Find where the given text appears and provide that cell's center as [x, y] coordinate. 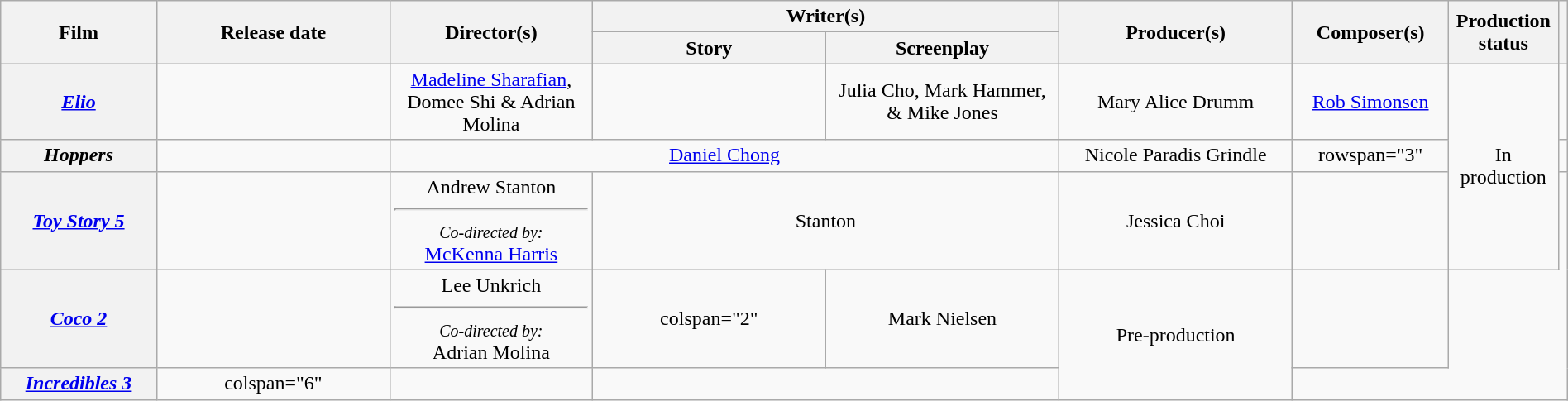
Hoppers [79, 155]
Nicole Paradis Grindle [1176, 155]
colspan="6" [273, 384]
In production [1503, 167]
Stanton [825, 220]
rowspan="3" [1371, 155]
Madeline Sharafian, Domee Shi & Adrian Molina [491, 102]
Film [79, 32]
Mark Nielsen [942, 319]
Jessica Choi [1176, 220]
Writer(s) [825, 17]
Toy Story 5 [79, 220]
Coco 2 [79, 319]
Story [709, 48]
Andrew StantonCo-directed by:McKenna Harris [491, 220]
Release date [273, 32]
Pre-production [1176, 334]
Director(s) [491, 32]
Elio [79, 102]
colspan="2" [709, 319]
Rob Simonsen [1371, 102]
Screenplay [942, 48]
Producer(s) [1176, 32]
Production status [1503, 32]
Composer(s) [1371, 32]
Julia Cho, Mark Hammer, & Mike Jones [942, 102]
Daniel Chong [724, 155]
Lee UnkrichCo-directed by:Adrian Molina [491, 319]
Mary Alice Drumm [1176, 102]
Incredibles 3 [79, 384]
